Output the [X, Y] coordinate of the center of the cell containing the given text.  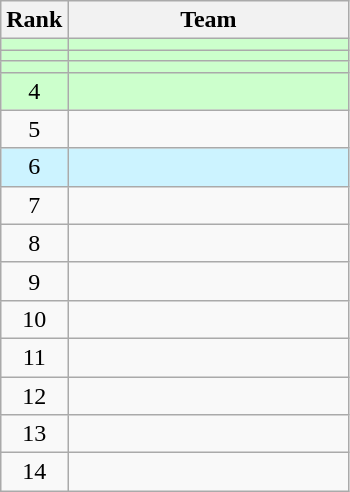
12 [34, 395]
9 [34, 281]
Team [208, 20]
Rank [34, 20]
10 [34, 319]
14 [34, 472]
7 [34, 205]
13 [34, 434]
8 [34, 243]
5 [34, 129]
11 [34, 357]
6 [34, 167]
4 [34, 91]
